Search for the cell housing the specified text and yield its (X, Y) center coordinate. 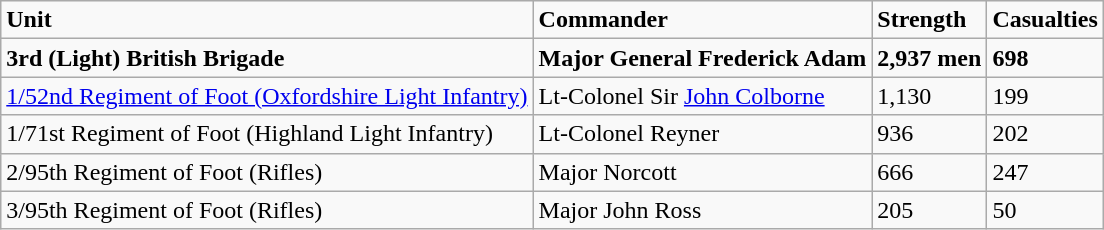
Strength (930, 20)
666 (930, 172)
205 (930, 210)
50 (1045, 210)
Major General Frederick Adam (702, 58)
Commander (702, 20)
Major John Ross (702, 210)
Casualties (1045, 20)
Unit (267, 20)
936 (930, 134)
199 (1045, 96)
247 (1045, 172)
1/71st Regiment of Foot (Highland Light Infantry) (267, 134)
1/52nd Regiment of Foot (Oxfordshire Light Infantry) (267, 96)
3/95th Regiment of Foot (Rifles) (267, 210)
202 (1045, 134)
698 (1045, 58)
Lt-Colonel Sir John Colborne (702, 96)
2,937 men (930, 58)
3rd (Light) British Brigade (267, 58)
1,130 (930, 96)
Major Norcott (702, 172)
2/95th Regiment of Foot (Rifles) (267, 172)
Lt-Colonel Reyner (702, 134)
